Pinpoint the cell where the given text exists, returning its [x, y] midpoint coordinate. 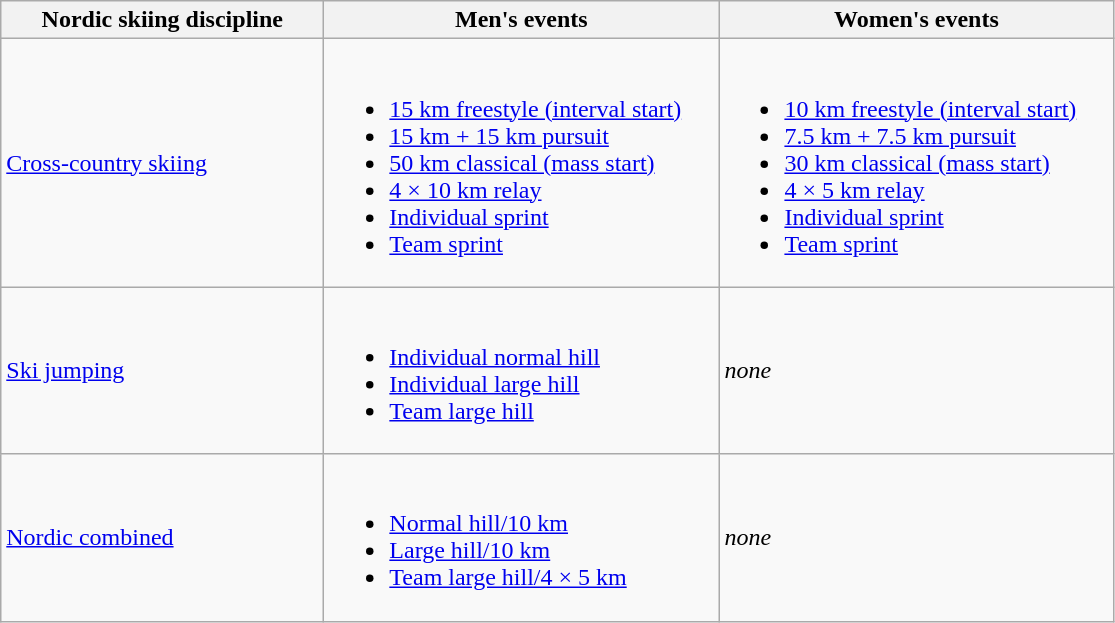
10 km freestyle (interval start)7.5 km + 7.5 km pursuit30 km classical (mass start)4 × 5 km relayIndividual sprintTeam sprint [916, 163]
Men's events [522, 20]
15 km freestyle (interval start)15 km + 15 km pursuit50 km classical (mass start)4 × 10 km relayIndividual sprintTeam sprint [522, 163]
Cross-country skiing [162, 163]
Women's events [916, 20]
Ski jumping [162, 370]
Normal hill/10 kmLarge hill/10 kmTeam large hill/4 × 5 km [522, 538]
Nordic skiing discipline [162, 20]
Nordic combined [162, 538]
Individual normal hillIndividual large hillTeam large hill [522, 370]
